Extract the [X, Y] coordinate from the center of the cell holding the provided text.  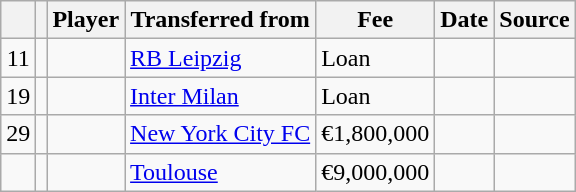
€9,000,000 [376, 172]
Toulouse [220, 172]
29 [18, 134]
Source [534, 20]
Player [86, 20]
Date [464, 20]
11 [18, 58]
€1,800,000 [376, 134]
RB Leipzig [220, 58]
Inter Milan [220, 96]
19 [18, 96]
Transferred from [220, 20]
New York City FC [220, 134]
Fee [376, 20]
